Provide the [X, Y] coordinate of the cell's center where the given text is located.  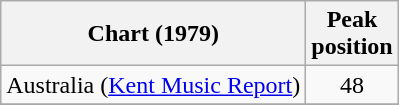
Chart (1979) [154, 34]
Australia (Kent Music Report) [154, 85]
Peakposition [352, 34]
48 [352, 85]
